For the text-containing cell, return its midpoint in (x, y) coordinate format. 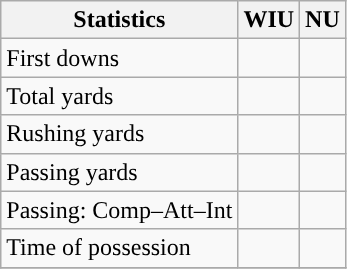
Rushing yards (120, 134)
Statistics (120, 20)
Total yards (120, 96)
Passing: Comp–Att–Int (120, 210)
NU (323, 20)
First downs (120, 58)
Time of possession (120, 248)
Passing yards (120, 172)
WIU (269, 20)
